Pinpoint the cell where the given text exists, returning its [X, Y] midpoint coordinate. 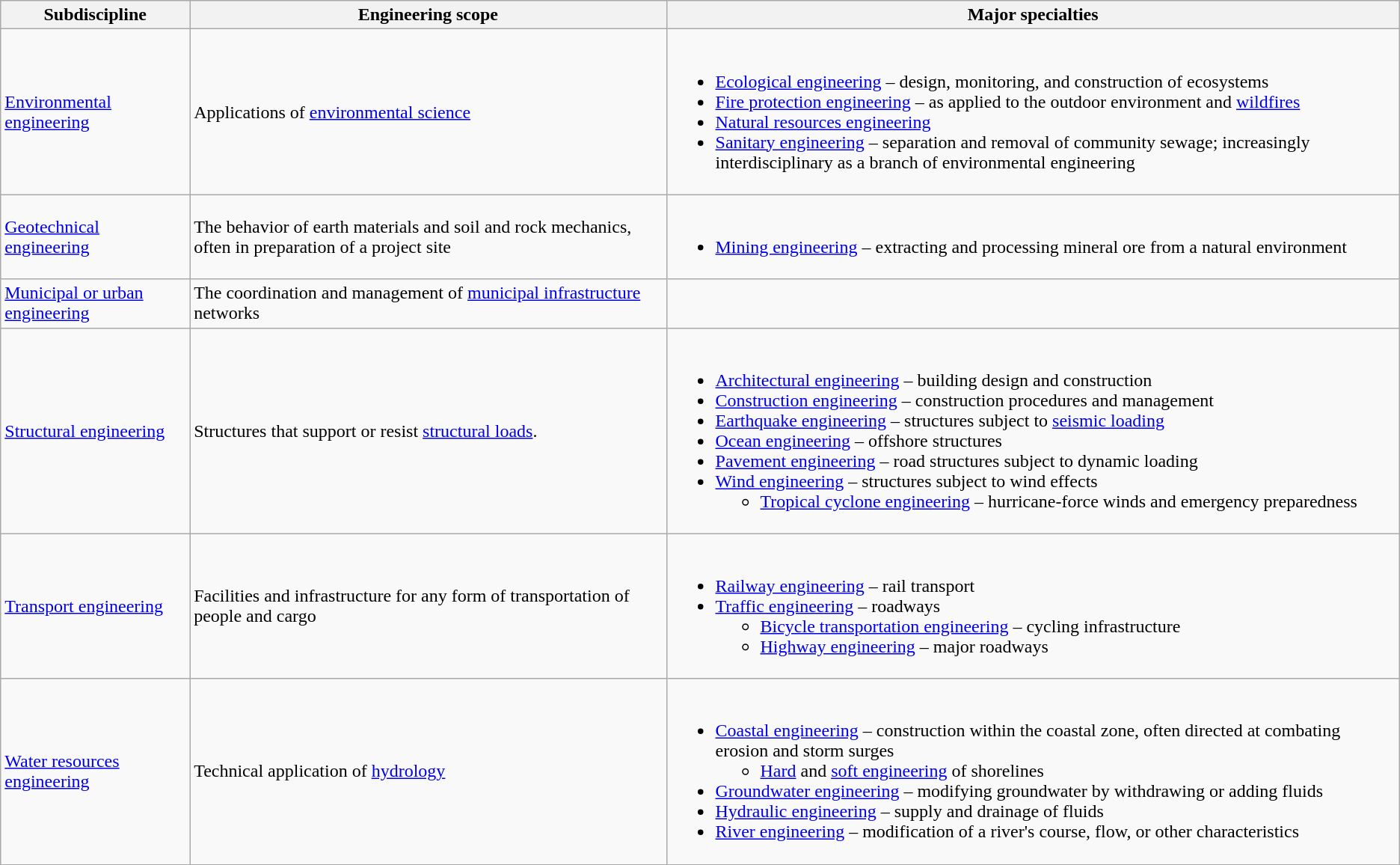
Applications of environmental science [428, 112]
Major specialties [1033, 15]
The coordination and management of municipal infrastructure networks [428, 304]
The behavior of earth materials and soil and rock mechanics, often in preparation of a project site [428, 236]
Structural engineering [96, 431]
Engineering scope [428, 15]
Municipal or urban engineering [96, 304]
Environmental engineering [96, 112]
Mining engineering – extracting and processing mineral ore from a natural environment [1033, 236]
Subdiscipline [96, 15]
Water resources engineering [96, 771]
Technical application of hydrology [428, 771]
Geotechnical engineering [96, 236]
Structures that support or resist structural loads. [428, 431]
Transport engineering [96, 606]
Facilities and infrastructure for any form of transportation of people and cargo [428, 606]
